Find where the given text appears and provide that cell's center as [X, Y] coordinate. 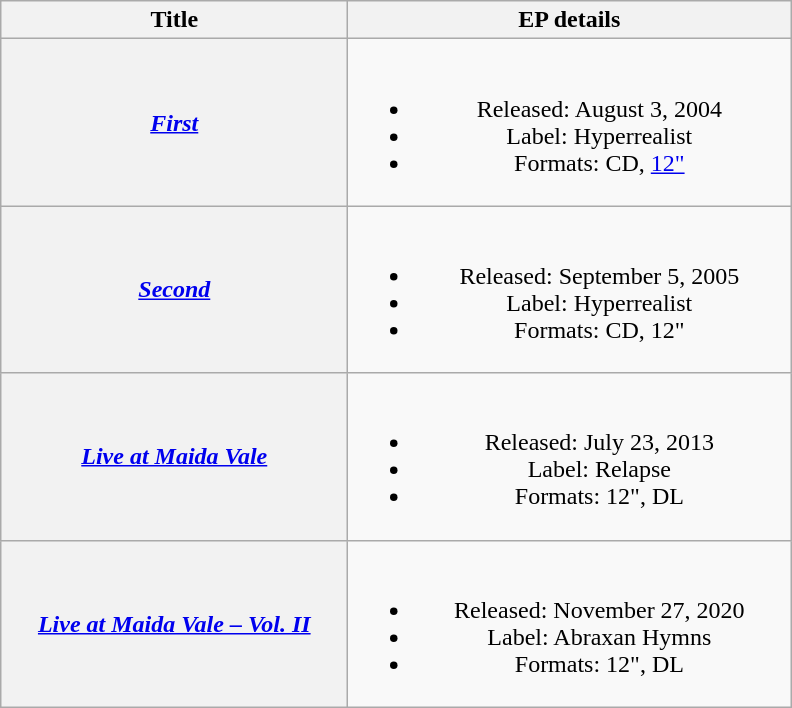
Title [174, 20]
Second [174, 290]
EP details [570, 20]
First [174, 122]
Released: November 27, 2020Label: Abraxan HymnsFormats: 12", DL [570, 624]
Live at Maida Vale – Vol. II [174, 624]
Released: July 23, 2013Label: RelapseFormats: 12", DL [570, 456]
Released: September 5, 2005Label: HyperrealistFormats: CD, 12" [570, 290]
Live at Maida Vale [174, 456]
Released: August 3, 2004Label: HyperrealistFormats: CD, 12" [570, 122]
